Pinpoint the cell where the given text exists, returning its (X, Y) midpoint coordinate. 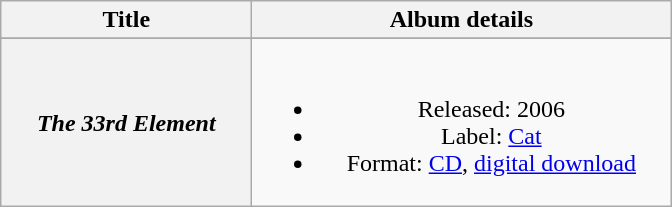
Released: 2006Label: CatFormat: CD, digital download (462, 122)
Title (126, 20)
The 33rd Element (126, 122)
Album details (462, 20)
